Extract the (x, y) coordinate from the center of the cell holding the provided text.  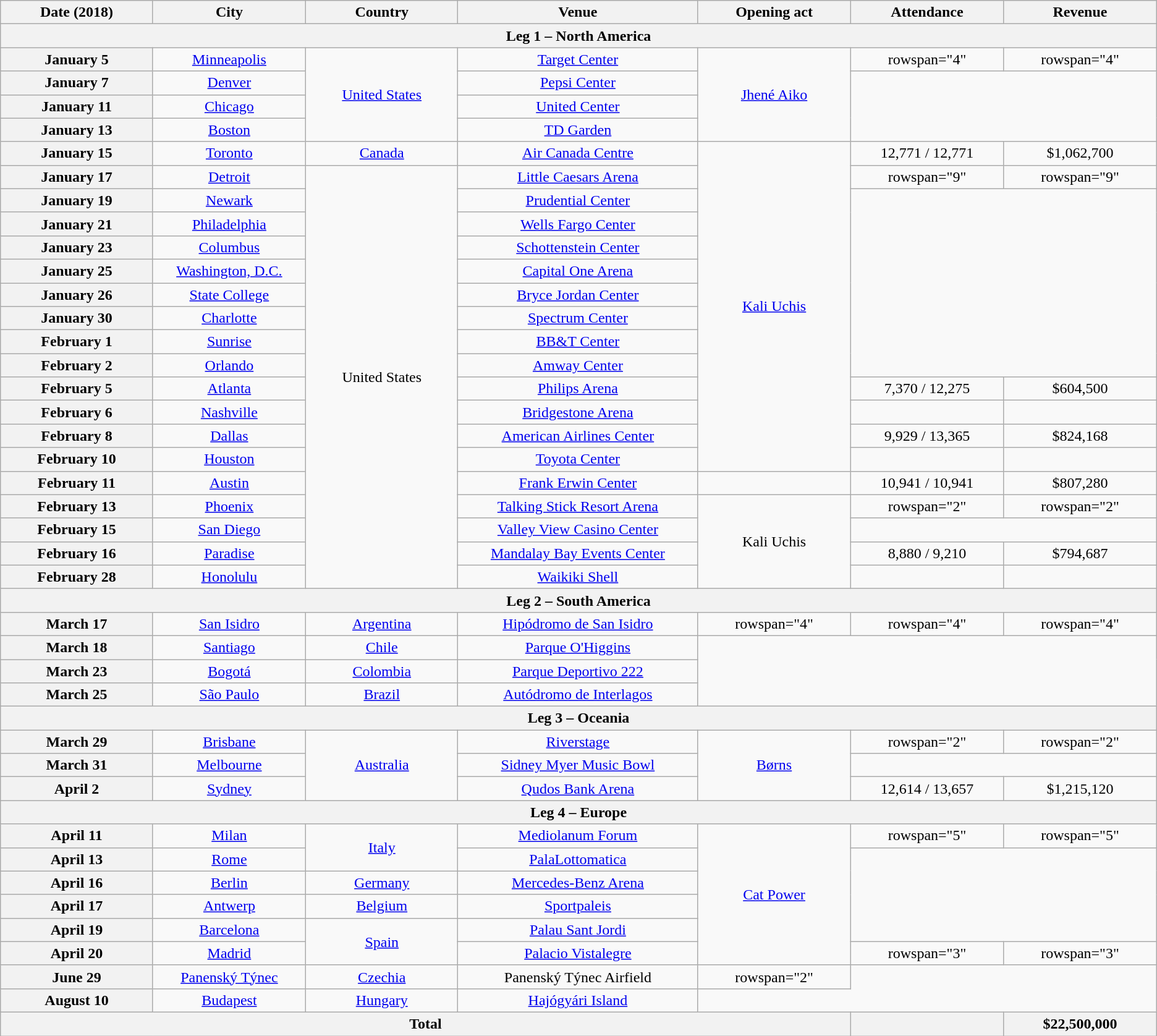
American Airlines Center (578, 436)
Toronto (229, 153)
Bryce Jordan Center (578, 295)
February 13 (77, 506)
Total (426, 1024)
Country (382, 12)
TD Garden (578, 130)
Qudos Bank Arena (578, 789)
Denver (229, 83)
Madrid (229, 953)
January 25 (77, 271)
BB&T Center (578, 342)
Leg 2 – South America (578, 600)
Australia (382, 765)
Cat Power (774, 894)
Detroit (229, 177)
City (229, 12)
Mercedes-Benz Arena (578, 883)
$807,280 (1080, 483)
Antwerp (229, 906)
April 17 (77, 906)
Newark (229, 200)
Brazil (382, 695)
Mediolanum Forum (578, 836)
January 11 (77, 106)
Nashville (229, 412)
Boston (229, 130)
February 6 (77, 412)
Philadelphia (229, 224)
January 26 (77, 295)
United Center (578, 106)
Capital One Arena (578, 271)
Phoenix (229, 506)
January 21 (77, 224)
Leg 4 – Europe (578, 812)
Parque O'Higgins (578, 647)
$824,168 (1080, 436)
March 29 (77, 742)
April 20 (77, 953)
Columbus (229, 247)
Argentina (382, 624)
January 17 (77, 177)
Houston (229, 459)
Little Caesars Arena (578, 177)
January 13 (77, 130)
7,370 / 12,275 (927, 389)
Honolulu (229, 577)
Spectrum Center (578, 318)
$22,500,000 (1080, 1024)
Berlin (229, 883)
February 15 (77, 530)
Date (2018) (77, 12)
June 29 (77, 977)
Air Canada Centre (578, 153)
Parque Deportivo 222 (578, 671)
12,614 / 13,657 (927, 789)
Sunrise (229, 342)
February 5 (77, 389)
Palacio Vistalegre (578, 953)
Frank Erwin Center (578, 483)
San Isidro (229, 624)
9,929 / 13,365 (927, 436)
Canada (382, 153)
$794,687 (1080, 553)
Santiago (229, 647)
Toyota Center (578, 459)
February 10 (77, 459)
Barcelona (229, 930)
February 8 (77, 436)
Schottenstein Center (578, 247)
Dallas (229, 436)
March 23 (77, 671)
Sidney Myer Music Bowl (578, 765)
Italy (382, 847)
Venue (578, 12)
January 15 (77, 153)
February 28 (77, 577)
Bridgestone Arena (578, 412)
April 11 (77, 836)
Belgium (382, 906)
Sydney (229, 789)
Chicago (229, 106)
Leg 1 – North America (578, 36)
Bogotá (229, 671)
12,771 / 12,771 (927, 153)
Germany (382, 883)
Panenský Týnec Airfield (578, 977)
Orlando (229, 365)
State College (229, 295)
Prudential Center (578, 200)
Pepsi Center (578, 83)
Chile (382, 647)
April 2 (77, 789)
Hungary (382, 1000)
August 10 (77, 1000)
Attendance (927, 12)
Amway Center (578, 365)
April 13 (77, 859)
$1,215,120 (1080, 789)
Panenský Týnec (229, 977)
Brisbane (229, 742)
Valley View Casino Center (578, 530)
February 2 (77, 365)
Mandalay Bay Events Center (578, 553)
Czechia (382, 977)
Talking Stick Resort Arena (578, 506)
Jhené Aiko (774, 95)
January 19 (77, 200)
Budapest (229, 1000)
February 16 (77, 553)
March 25 (77, 695)
January 23 (77, 247)
Leg 3 – Oceania (578, 718)
Minneapolis (229, 59)
São Paulo (229, 695)
January 7 (77, 83)
Colombia (382, 671)
March 18 (77, 647)
Philips Arena (578, 389)
February 11 (77, 483)
Waikiki Shell (578, 577)
January 30 (77, 318)
Rome (229, 859)
San Diego (229, 530)
Charlotte (229, 318)
Hajógyári Island (578, 1000)
Wells Fargo Center (578, 224)
Melbourne (229, 765)
Revenue (1080, 12)
Palau Sant Jordi (578, 930)
Spain (382, 941)
Paradise (229, 553)
Washington, D.C. (229, 271)
March 17 (77, 624)
Target Center (578, 59)
Opening act (774, 12)
Riverstage (578, 742)
Sportpaleis (578, 906)
Austin (229, 483)
March 31 (77, 765)
Milan (229, 836)
Hipódromo de San Isidro (578, 624)
10,941 / 10,941 (927, 483)
$604,500 (1080, 389)
April 16 (77, 883)
Autódromo de Interlagos (578, 695)
PalaLottomatica (578, 859)
Atlanta (229, 389)
April 19 (77, 930)
$1,062,700 (1080, 153)
February 1 (77, 342)
8,880 / 9,210 (927, 553)
Børns (774, 765)
January 5 (77, 59)
